Return the [x, y] coordinate for the center point of the cell that contains the specified text.  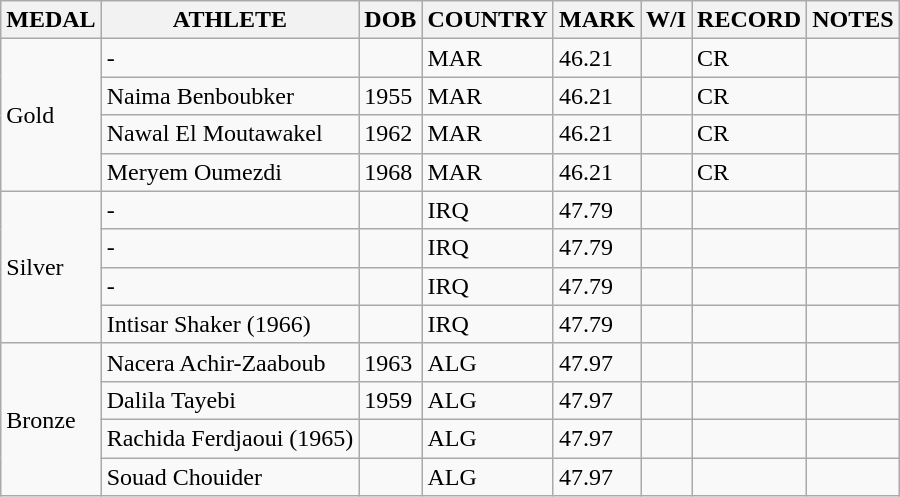
1963 [390, 362]
MARK [596, 20]
Meryem Oumezdi [230, 172]
DOB [390, 20]
Gold [51, 115]
RECORD [750, 20]
Souad Chouider [230, 477]
Nacera Achir-Zaaboub [230, 362]
MEDAL [51, 20]
Intisar Shaker (1966) [230, 324]
Naima Benboubker [230, 96]
1968 [390, 172]
Nawal El Moutawakel [230, 134]
Bronze [51, 419]
Silver [51, 267]
Rachida Ferdjaoui (1965) [230, 438]
Dalila Tayebi [230, 400]
NOTES [853, 20]
1962 [390, 134]
COUNTRY [488, 20]
ATHLETE [230, 20]
1955 [390, 96]
W/I [666, 20]
1959 [390, 400]
